Locate the cell with the specified text and output its [x, y] center coordinate. 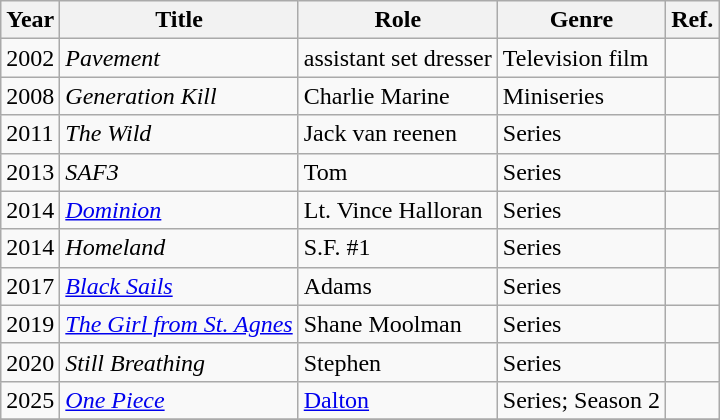
Dominion [179, 210]
One Piece [179, 400]
2011 [30, 134]
Year [30, 20]
Black Sails [179, 286]
Shane Moolman [398, 324]
Pavement [179, 58]
Adams [398, 286]
Miniseries [581, 96]
Homeland [179, 248]
assistant set dresser [398, 58]
2008 [30, 96]
2020 [30, 362]
Dalton [398, 400]
2019 [30, 324]
Tom [398, 172]
2013 [30, 172]
Genre [581, 20]
The Wild [179, 134]
Role [398, 20]
Stephen [398, 362]
Ref. [692, 20]
SAF3 [179, 172]
Charlie Marine [398, 96]
Television film [581, 58]
2002 [30, 58]
Jack van reenen [398, 134]
Lt. Vince Halloran [398, 210]
2017 [30, 286]
S.F. #1 [398, 248]
Title [179, 20]
Generation Kill [179, 96]
Still Breathing [179, 362]
The Girl from St. Agnes [179, 324]
Series; Season 2 [581, 400]
2025 [30, 400]
